Search for the cell housing the specified text and yield its (x, y) center coordinate. 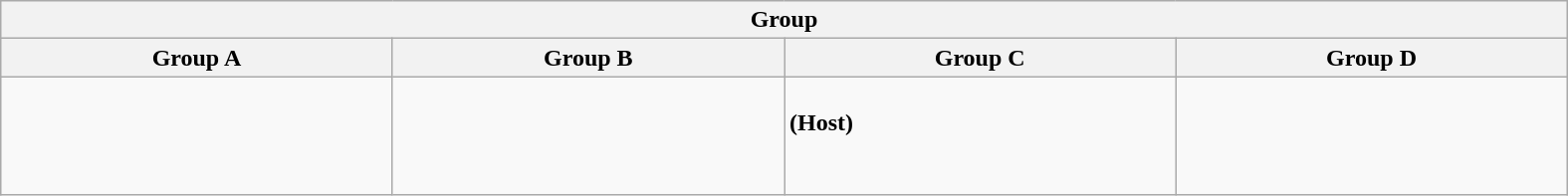
Group A (197, 58)
(Host) (980, 135)
Group B (587, 58)
Group (784, 20)
Group C (980, 58)
Group D (1372, 58)
